Detect which cell encompasses the target text, then output its [x, y] center coordinate. 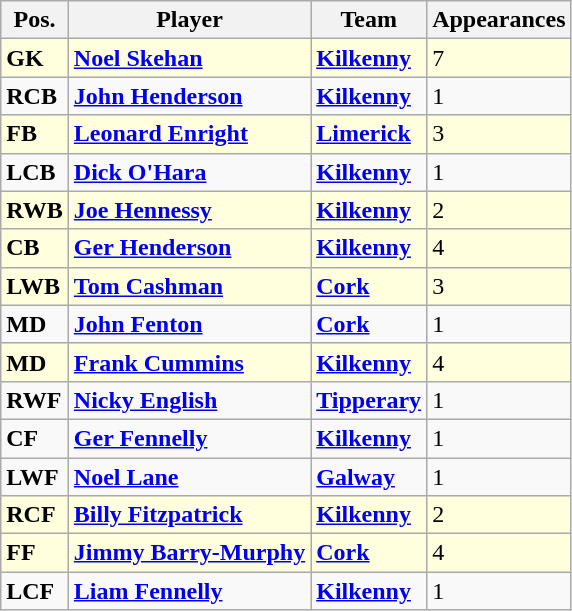
Team [369, 20]
Noel Skehan [189, 58]
Billy Fitzpatrick [189, 515]
Tipperary [369, 400]
Tom Cashman [189, 286]
Liam Fennelly [189, 591]
Ger Fennelly [189, 438]
CF [35, 438]
RWF [35, 400]
Galway [369, 477]
FF [35, 553]
RCF [35, 515]
John Henderson [189, 96]
CB [35, 248]
Ger Henderson [189, 248]
Dick O'Hara [189, 172]
Jimmy Barry-Murphy [189, 553]
RCB [35, 96]
Frank Cummins [189, 362]
7 [499, 58]
Player [189, 20]
FB [35, 134]
Joe Hennessy [189, 210]
Appearances [499, 20]
Leonard Enright [189, 134]
GK [35, 58]
John Fenton [189, 324]
LCF [35, 591]
LCB [35, 172]
Noel Lane [189, 477]
RWB [35, 210]
LWB [35, 286]
Pos. [35, 20]
LWF [35, 477]
Limerick [369, 134]
Nicky English [189, 400]
